Return (X, Y) of the center of cell containing provided text 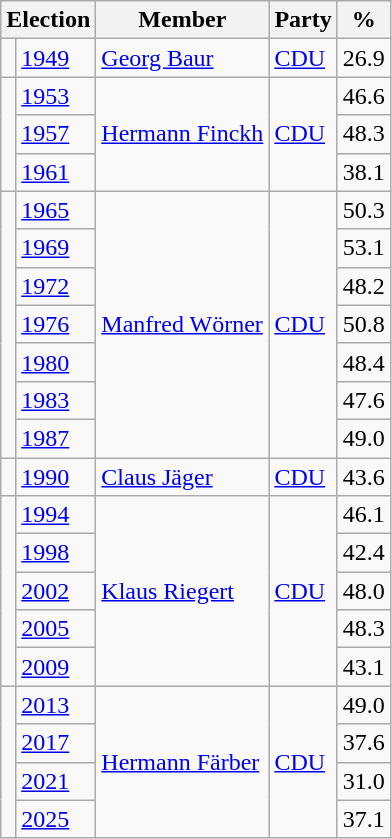
2021 (56, 781)
46.6 (364, 96)
Party (303, 20)
43.6 (364, 477)
1990 (56, 477)
Georg Baur (182, 58)
47.6 (364, 400)
38.1 (364, 172)
37.1 (364, 819)
46.1 (364, 515)
48.4 (364, 362)
2009 (56, 667)
50.3 (364, 210)
2017 (56, 743)
2005 (56, 629)
50.8 (364, 324)
Election (48, 20)
43.1 (364, 667)
Hermann Färber (182, 762)
1994 (56, 515)
53.1 (364, 248)
1972 (56, 286)
31.0 (364, 781)
1987 (56, 438)
Member (182, 20)
48.0 (364, 591)
% (364, 20)
1949 (56, 58)
1965 (56, 210)
26.9 (364, 58)
Manfred Wörner (182, 324)
2013 (56, 705)
1998 (56, 553)
1969 (56, 248)
1980 (56, 362)
1953 (56, 96)
Claus Jäger (182, 477)
1957 (56, 134)
1961 (56, 172)
1983 (56, 400)
42.4 (364, 553)
Klaus Riegert (182, 591)
2025 (56, 819)
2002 (56, 591)
Hermann Finckh (182, 134)
1976 (56, 324)
37.6 (364, 743)
48.2 (364, 286)
